Capture the cell that displays the provided text and extract its [x, y] central coordinate. 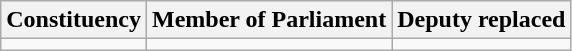
Member of Parliament [268, 20]
Deputy replaced [482, 20]
Constituency [74, 20]
